Return the [x, y] coordinate for the center point of the cell that contains the specified text.  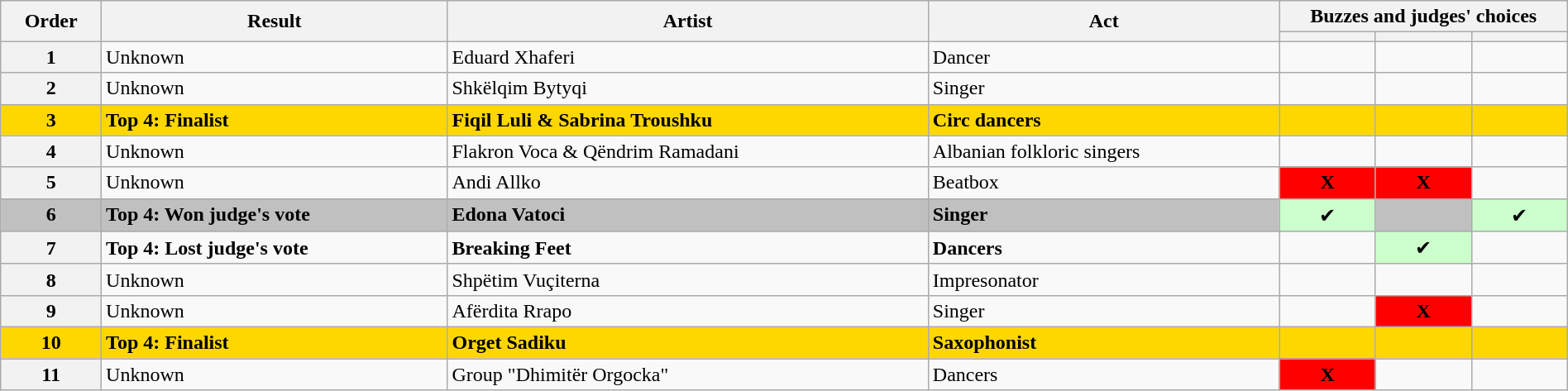
Impresonator [1103, 279]
Top 4: Won judge's vote [275, 215]
11 [51, 374]
Group "Dhimitër Orgocka" [688, 374]
Order [51, 21]
Breaking Feet [688, 248]
Edona Vatoci [688, 215]
Act [1103, 21]
Buzzes and judges' choices [1423, 17]
4 [51, 151]
Orget Sadiku [688, 342]
9 [51, 311]
7 [51, 248]
Flakron Voca & Qëndrim Ramadani [688, 151]
Afërdita Rrapo [688, 311]
Result [275, 21]
2 [51, 88]
Dancer [1103, 57]
Artist [688, 21]
Andi Allko [688, 183]
5 [51, 183]
Beatbox [1103, 183]
Eduard Xhaferi [688, 57]
Saxophonist [1103, 342]
Shkëlqim Bytyqi [688, 88]
Top 4: Lost judge's vote [275, 248]
Albanian folkloric singers [1103, 151]
6 [51, 215]
1 [51, 57]
3 [51, 120]
Fiqil Luli & Sabrina Troushku [688, 120]
10 [51, 342]
Circ dancers [1103, 120]
8 [51, 279]
Shpëtim Vuçiterna [688, 279]
